Provide the (X, Y) coordinate of the cell's center where the given text is located.  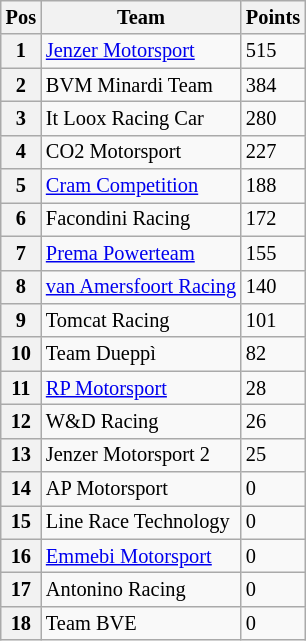
10 (21, 354)
RP Motorsport (141, 388)
8 (21, 287)
5 (21, 186)
Team Dueppì (141, 354)
Points (273, 17)
Pos (21, 17)
3 (21, 118)
25 (273, 455)
227 (273, 152)
Emmebi Motorsport (141, 556)
155 (273, 253)
Facondini Racing (141, 219)
BVM Minardi Team (141, 85)
1 (21, 51)
12 (21, 421)
Antonino Racing (141, 589)
188 (273, 186)
18 (21, 623)
172 (273, 219)
CO2 Motorsport (141, 152)
15 (21, 522)
26 (273, 421)
2 (21, 85)
It Loox Racing Car (141, 118)
515 (273, 51)
Team (141, 17)
140 (273, 287)
Cram Competition (141, 186)
17 (21, 589)
101 (273, 320)
16 (21, 556)
Tomcat Racing (141, 320)
11 (21, 388)
AP Motorsport (141, 489)
13 (21, 455)
280 (273, 118)
384 (273, 85)
Line Race Technology (141, 522)
van Amersfoort Racing (141, 287)
6 (21, 219)
9 (21, 320)
82 (273, 354)
Jenzer Motorsport 2 (141, 455)
Team BVE (141, 623)
4 (21, 152)
Prema Powerteam (141, 253)
Jenzer Motorsport (141, 51)
7 (21, 253)
14 (21, 489)
28 (273, 388)
W&D Racing (141, 421)
